Scan for the cell matching the given text and deliver its [x, y] coordinate at center. 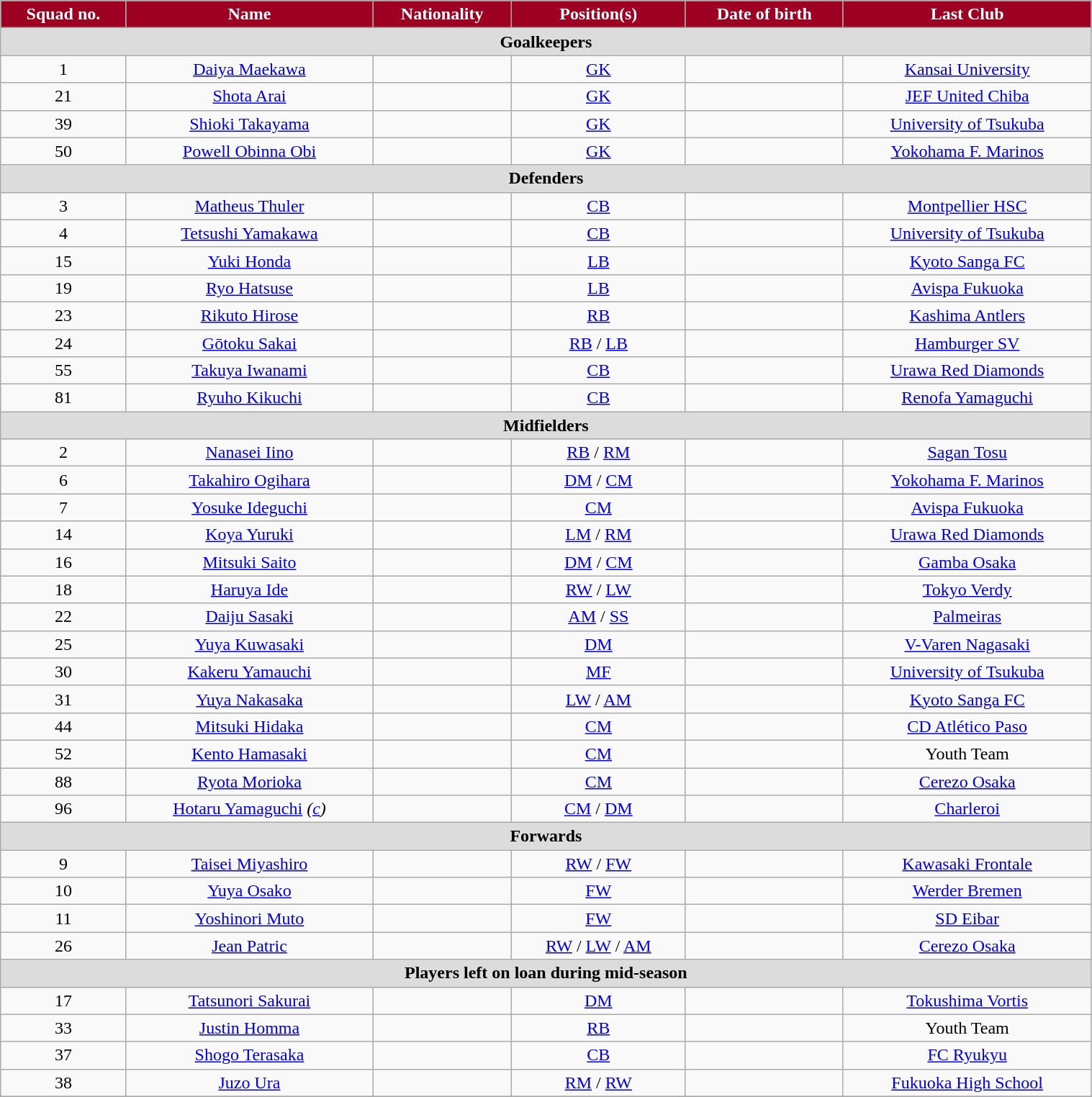
33 [63, 1028]
Gōtoku Sakai [249, 343]
21 [63, 96]
Ryota Morioka [249, 781]
Gamba Osaka [967, 562]
50 [63, 151]
Fukuoka High School [967, 1083]
Goalkeepers [546, 42]
Nationality [442, 14]
Shota Arai [249, 96]
11 [63, 918]
16 [63, 562]
Yuki Honda [249, 261]
RW / LW [598, 590]
9 [63, 864]
RW / FW [598, 864]
Takuya Iwanami [249, 371]
Werder Bremen [967, 891]
Mitsuki Saito [249, 562]
RW / LW / AM [598, 946]
LM / RM [598, 535]
6 [63, 480]
4 [63, 233]
Taisei Miyashiro [249, 864]
LW / AM [598, 699]
Sagan Tosu [967, 453]
Kento Hamasaki [249, 754]
Koya Yuruki [249, 535]
Jean Patric [249, 946]
Shioki Takayama [249, 124]
31 [63, 699]
Rikuto Hirose [249, 315]
Yuya Kuwasaki [249, 644]
Nanasei Iino [249, 453]
44 [63, 726]
Squad no. [63, 14]
Players left on loan during mid-season [546, 973]
14 [63, 535]
1 [63, 69]
Tokyo Verdy [967, 590]
10 [63, 891]
Haruya Ide [249, 590]
Mitsuki Hidaka [249, 726]
Montpellier HSC [967, 206]
Yoshinori Muto [249, 918]
96 [63, 809]
Hotaru Yamaguchi (c) [249, 809]
Takahiro Ogihara [249, 480]
Juzo Ura [249, 1083]
7 [63, 507]
Hamburger SV [967, 343]
V-Varen Nagasaki [967, 644]
23 [63, 315]
26 [63, 946]
81 [63, 398]
Tatsunori Sakurai [249, 1001]
Kansai University [967, 69]
Kashima Antlers [967, 315]
52 [63, 754]
FC Ryukyu [967, 1055]
Forwards [546, 836]
88 [63, 781]
Justin Homma [249, 1028]
Ryuho Kikuchi [249, 398]
30 [63, 672]
CD Atlético Paso [967, 726]
15 [63, 261]
39 [63, 124]
JEF United Chiba [967, 96]
Daiya Maekawa [249, 69]
Daiju Sasaki [249, 617]
22 [63, 617]
2 [63, 453]
Shogo Terasaka [249, 1055]
3 [63, 206]
SD Eibar [967, 918]
Charleroi [967, 809]
55 [63, 371]
Kakeru Yamauchi [249, 672]
Ryo Hatsuse [249, 288]
Position(s) [598, 14]
RB / RM [598, 453]
RB / LB [598, 343]
Defenders [546, 179]
37 [63, 1055]
Midfielders [546, 425]
Renofa Yamaguchi [967, 398]
Last Club [967, 14]
Powell Obinna Obi [249, 151]
38 [63, 1083]
17 [63, 1001]
Tokushima Vortis [967, 1001]
Palmeiras [967, 617]
RM / RW [598, 1083]
25 [63, 644]
Yosuke Ideguchi [249, 507]
24 [63, 343]
Matheus Thuler [249, 206]
Name [249, 14]
AM / SS [598, 617]
MF [598, 672]
19 [63, 288]
Tetsushi Yamakawa [249, 233]
Yuya Nakasaka [249, 699]
18 [63, 590]
CM / DM [598, 809]
Kawasaki Frontale [967, 864]
Yuya Osako [249, 891]
Date of birth [764, 14]
